Extract the [X, Y] coordinate from the center of the cell holding the provided text.  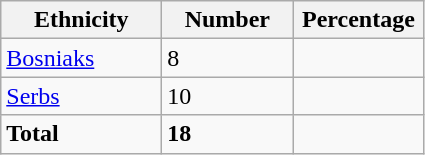
Percentage [358, 20]
Serbs [82, 96]
Number [228, 20]
10 [228, 96]
Bosniaks [82, 58]
8 [228, 58]
Total [82, 134]
18 [228, 134]
Ethnicity [82, 20]
